From the cell containing the given text, extract its center point as (x, y) coordinate. 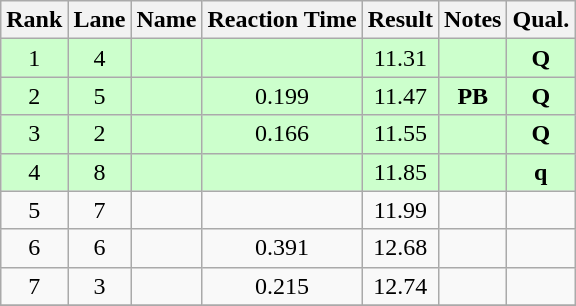
11.55 (400, 134)
8 (100, 172)
q (541, 172)
12.74 (400, 286)
0.391 (282, 248)
11.85 (400, 172)
11.99 (400, 210)
PB (473, 96)
0.215 (282, 286)
12.68 (400, 248)
0.166 (282, 134)
Reaction Time (282, 20)
0.199 (282, 96)
Lane (100, 20)
Qual. (541, 20)
Result (400, 20)
Name (166, 20)
Notes (473, 20)
11.47 (400, 96)
11.31 (400, 58)
Rank (34, 20)
1 (34, 58)
